Locate the cell with the specified text and output its (x, y) center coordinate. 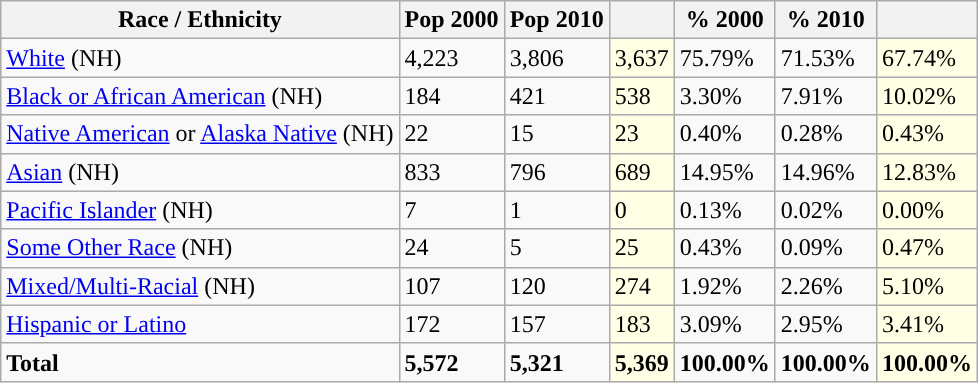
22 (452, 134)
25 (642, 248)
184 (452, 96)
2.26% (826, 286)
5.10% (926, 286)
White (NH) (200, 58)
107 (452, 286)
2.95% (826, 324)
3,806 (556, 58)
0 (642, 210)
Mixed/Multi-Racial (NH) (200, 286)
Asian (NH) (200, 172)
0.02% (826, 210)
796 (556, 172)
0.40% (724, 134)
0.47% (926, 248)
5,369 (642, 362)
833 (452, 172)
% 2000 (724, 20)
71.53% (826, 58)
3.30% (724, 96)
15 (556, 134)
5 (556, 248)
14.96% (826, 172)
Native American or Alaska Native (NH) (200, 134)
24 (452, 248)
5,572 (452, 362)
0.28% (826, 134)
Hispanic or Latino (200, 324)
172 (452, 324)
75.79% (724, 58)
4,223 (452, 58)
157 (556, 324)
183 (642, 324)
3.09% (724, 324)
7.91% (826, 96)
421 (556, 96)
Pop 2010 (556, 20)
Some Other Race (NH) (200, 248)
Pacific Islander (NH) (200, 210)
67.74% (926, 58)
3.41% (926, 324)
1 (556, 210)
Black or African American (NH) (200, 96)
Total (200, 362)
5,321 (556, 362)
0.13% (724, 210)
% 2010 (826, 20)
274 (642, 286)
Pop 2000 (452, 20)
10.02% (926, 96)
689 (642, 172)
0.09% (826, 248)
1.92% (724, 286)
Race / Ethnicity (200, 20)
538 (642, 96)
3,637 (642, 58)
0.00% (926, 210)
120 (556, 286)
23 (642, 134)
7 (452, 210)
12.83% (926, 172)
14.95% (724, 172)
